Extract the [x, y] coordinate from the center of the cell holding the provided text.  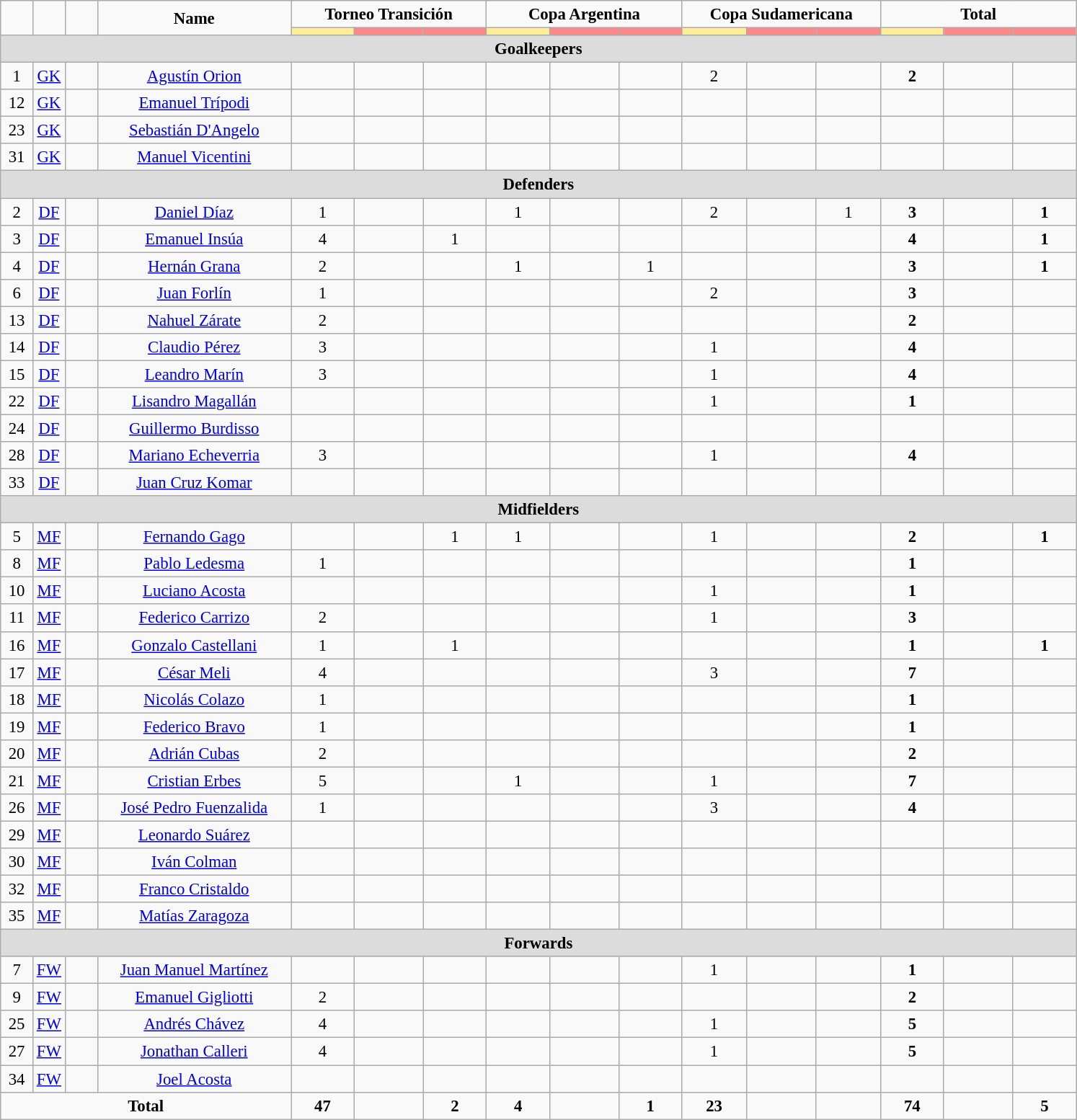
13 [17, 320]
Name [195, 18]
19 [17, 726]
Jonathan Calleri [195, 1052]
Goalkeepers [538, 49]
Copa Sudamericana [781, 14]
Nahuel Zárate [195, 320]
12 [17, 103]
Mariano Echeverria [195, 455]
Luciano Acosta [195, 591]
21 [17, 781]
26 [17, 808]
Manuel Vicentini [195, 158]
16 [17, 645]
34 [17, 1079]
Andrés Chávez [195, 1024]
Federico Bravo [195, 726]
Juan Cruz Komar [195, 483]
Lisandro Magallán [195, 401]
Franco Cristaldo [195, 889]
Forwards [538, 943]
22 [17, 401]
25 [17, 1024]
Cristian Erbes [195, 781]
Juan Forlín [195, 293]
Leandro Marín [195, 374]
Emanuel Gigliotti [195, 997]
Guillermo Burdisso [195, 428]
Emanuel Insúa [195, 239]
30 [17, 862]
Torneo Transición [389, 14]
José Pedro Fuenzalida [195, 808]
9 [17, 997]
11 [17, 618]
29 [17, 835]
17 [17, 672]
Gonzalo Castellani [195, 645]
27 [17, 1052]
20 [17, 754]
Emanuel Trípodi [195, 103]
Defenders [538, 185]
33 [17, 483]
Hernán Grana [195, 266]
Copa Argentina [584, 14]
24 [17, 428]
Agustín Orion [195, 76]
Claudio Pérez [195, 347]
74 [913, 1106]
Joel Acosta [195, 1079]
32 [17, 889]
Matías Zaragoza [195, 916]
8 [17, 564]
10 [17, 591]
6 [17, 293]
Sebastián D'Angelo [195, 130]
Juan Manuel Martínez [195, 970]
35 [17, 916]
César Meli [195, 672]
Leonardo Suárez [195, 835]
Midfielders [538, 510]
14 [17, 347]
Pablo Ledesma [195, 564]
18 [17, 699]
47 [323, 1106]
Adrián Cubas [195, 754]
Federico Carrizo [195, 618]
Iván Colman [195, 862]
28 [17, 455]
15 [17, 374]
31 [17, 158]
Daniel Díaz [195, 212]
Nicolás Colazo [195, 699]
Fernando Gago [195, 537]
